Return the (X, Y) coordinate for the center point of the cell that contains the specified text.  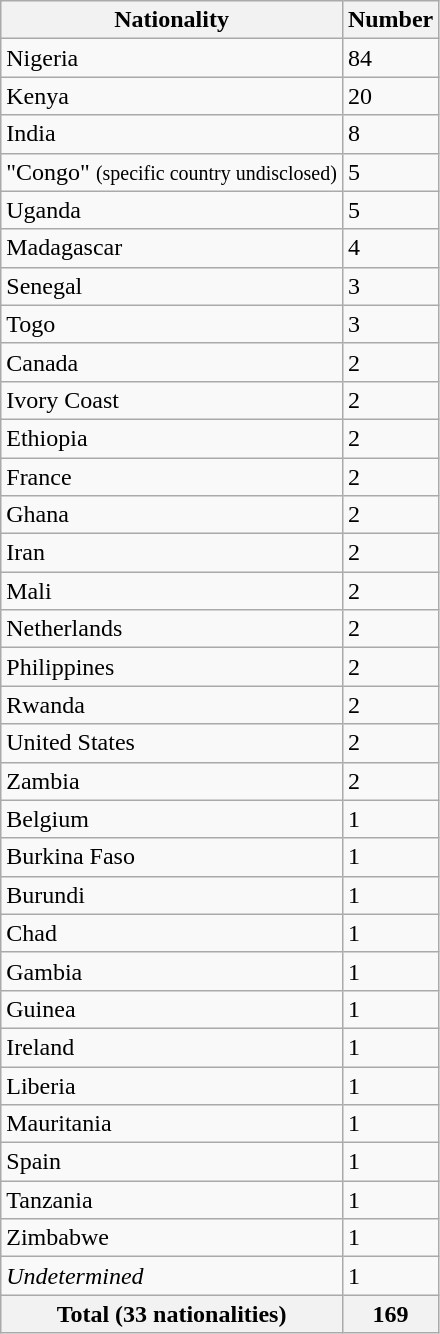
Uganda (172, 210)
Togo (172, 324)
Gambia (172, 971)
Ivory Coast (172, 400)
Nationality (172, 20)
"Congo" (specific country undisclosed) (172, 172)
Madagascar (172, 248)
Canada (172, 362)
Ireland (172, 1047)
Zimbabwe (172, 1238)
Burundi (172, 895)
Belgium (172, 819)
Chad (172, 933)
20 (390, 96)
France (172, 477)
Kenya (172, 96)
Burkina Faso (172, 857)
Iran (172, 553)
Ghana (172, 515)
8 (390, 134)
Total (33 nationalities) (172, 1314)
169 (390, 1314)
Undetermined (172, 1276)
4 (390, 248)
India (172, 134)
Nigeria (172, 58)
Mali (172, 591)
Rwanda (172, 705)
Liberia (172, 1085)
Spain (172, 1162)
Netherlands (172, 629)
United States (172, 743)
Senegal (172, 286)
Tanzania (172, 1200)
Mauritania (172, 1124)
Philippines (172, 667)
Guinea (172, 1009)
Zambia (172, 781)
Number (390, 20)
84 (390, 58)
Ethiopia (172, 438)
